Provide the [X, Y] coordinate of the cell's center where the given text is located.  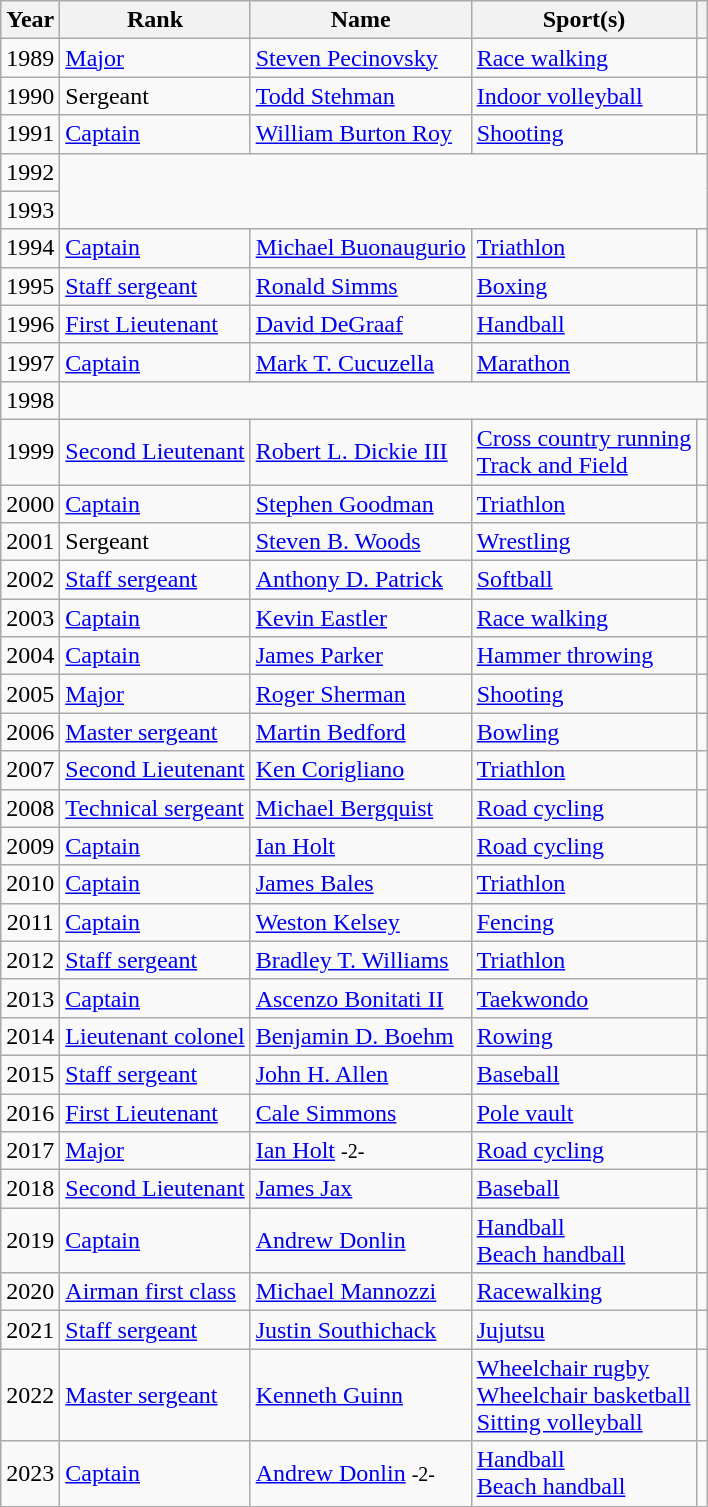
2014 [30, 1036]
2002 [30, 580]
1999 [30, 452]
Anthony D. Patrick [360, 580]
Justin Southichack [360, 1330]
2003 [30, 618]
Ronald Simms [360, 286]
2009 [30, 846]
2001 [30, 542]
2007 [30, 770]
Cross country running Track and Field [584, 452]
Martin Bedford [360, 732]
Jujutsu [584, 1330]
2022 [30, 1395]
Steven Pecinovsky [360, 58]
Todd Stehman [360, 96]
James Jax [360, 1189]
Technical sergeant [155, 808]
Roger Sherman [360, 694]
2017 [30, 1151]
Airman first class [155, 1292]
James Parker [360, 656]
2023 [30, 1474]
Wrestling [584, 542]
Rowing [584, 1036]
2006 [30, 732]
Benjamin D. Boehm [360, 1036]
1994 [30, 248]
Taekwondo [584, 998]
2016 [30, 1113]
Ascenzo Bonitati II [360, 998]
Ken Corigliano [360, 770]
Marathon [584, 362]
James Bales [360, 884]
2020 [30, 1292]
Mark T. Cucuzella [360, 362]
Weston Kelsey [360, 922]
2005 [30, 694]
1996 [30, 324]
2011 [30, 922]
2000 [30, 503]
Stephen Goodman [360, 503]
2015 [30, 1074]
Robert L. Dickie III [360, 452]
1993 [30, 210]
Steven B. Woods [360, 542]
Indoor volleyball [584, 96]
Rank [155, 20]
Bowling [584, 732]
Fencing [584, 922]
Michael Mannozzi [360, 1292]
Racewalking [584, 1292]
Softball [584, 580]
Ian Holt -2- [360, 1151]
David DeGraaf [360, 324]
2021 [30, 1330]
2013 [30, 998]
John H. Allen [360, 1074]
William Burton Roy [360, 134]
Sport(s) [584, 20]
2008 [30, 808]
Wheelchair rugby Wheelchair basketball Sitting volleyball [584, 1395]
2012 [30, 960]
Andrew Donlin -2- [360, 1474]
Hammer throwing [584, 656]
Lieutenant colonel [155, 1036]
Pole vault [584, 1113]
Michael Bergquist [360, 808]
1998 [30, 400]
1997 [30, 362]
2010 [30, 884]
Kenneth Guinn [360, 1395]
1995 [30, 286]
Name [360, 20]
Cale Simmons [360, 1113]
1989 [30, 58]
Kevin Eastler [360, 618]
Ian Holt [360, 846]
Bradley T. Williams [360, 960]
Handball [584, 324]
1992 [30, 172]
2004 [30, 656]
1990 [30, 96]
Year [30, 20]
2018 [30, 1189]
2019 [30, 1240]
Boxing [584, 286]
Andrew Donlin [360, 1240]
1991 [30, 134]
Michael Buonaugurio [360, 248]
